Capture the cell that displays the provided text and extract its [X, Y] central coordinate. 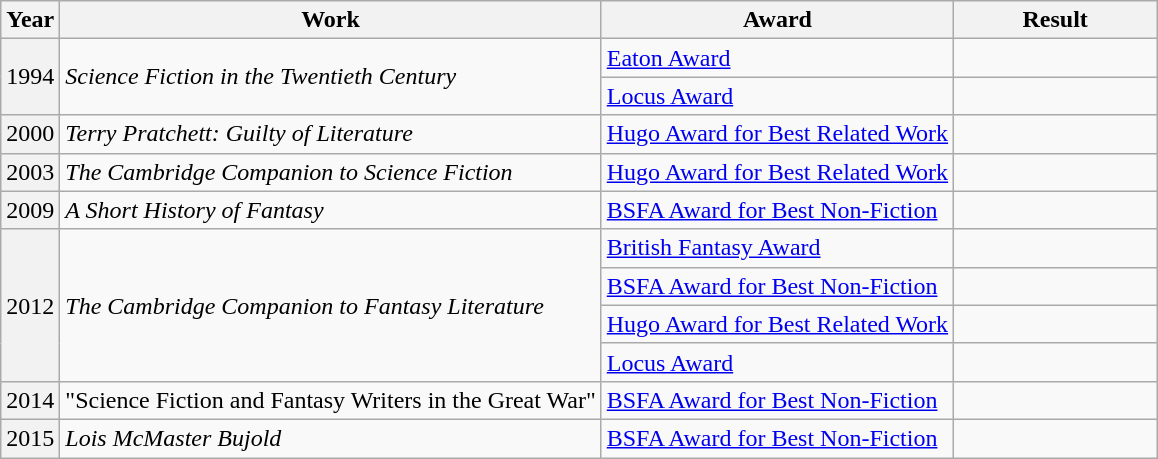
2015 [30, 438]
The Cambridge Companion to Fantasy Literature [330, 305]
A Short History of Fantasy [330, 210]
British Fantasy Award [777, 248]
2014 [30, 400]
Lois McMaster Bujold [330, 438]
Eaton Award [777, 58]
Science Fiction in the Twentieth Century [330, 77]
2000 [30, 134]
2012 [30, 305]
2009 [30, 210]
1994 [30, 77]
Result [1056, 20]
Terry Pratchett: Guilty of Literature [330, 134]
Award [777, 20]
2003 [30, 172]
Year [30, 20]
"Science Fiction and Fantasy Writers in the Great War" [330, 400]
Work [330, 20]
The Cambridge Companion to Science Fiction [330, 172]
